Output the (X, Y) coordinate of the center of the cell containing the given text.  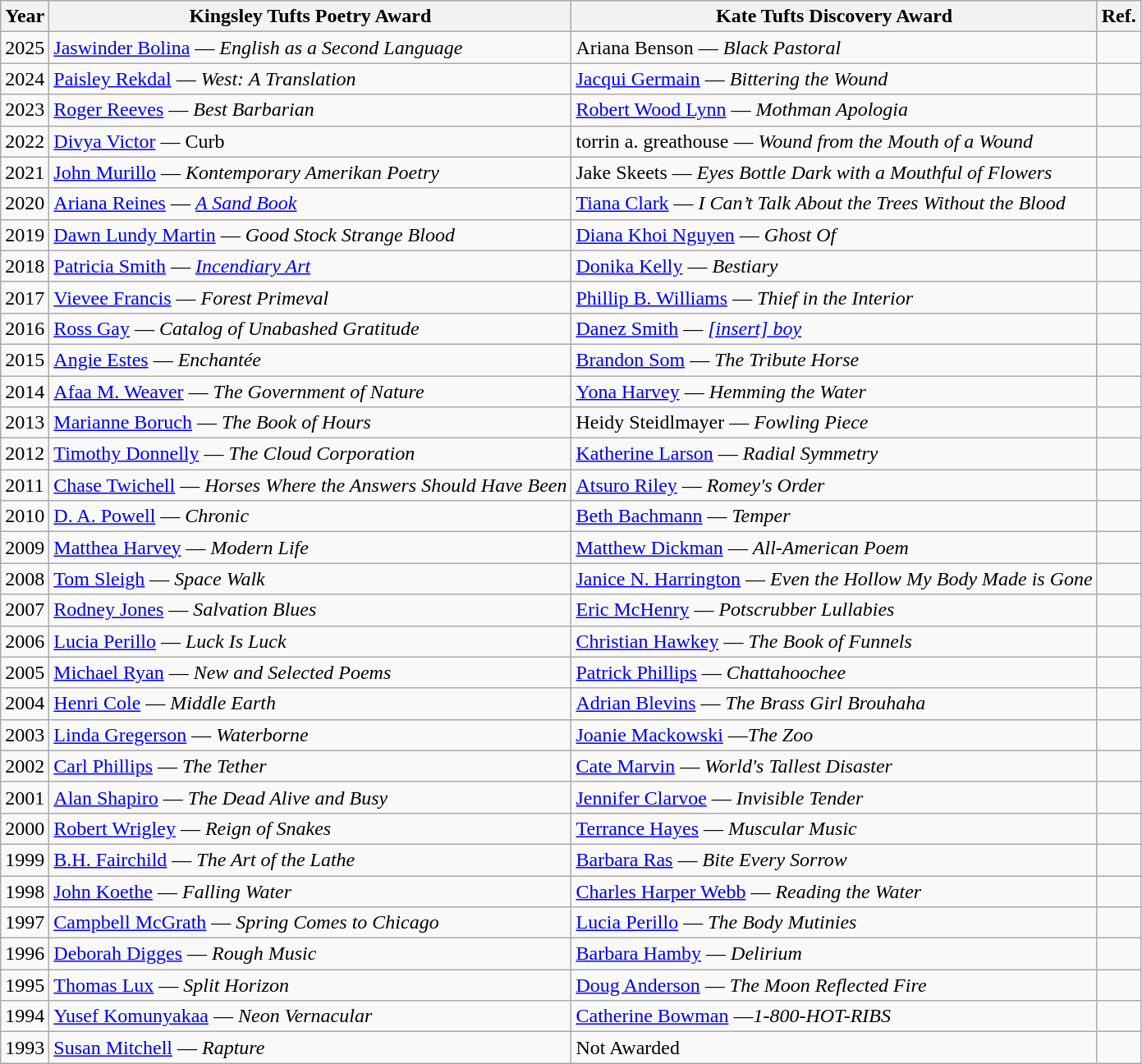
Ariana Reines — A Sand Book (310, 204)
1993 (25, 1048)
2017 (25, 297)
2018 (25, 266)
Yusef Komunyakaa — Neon Vernacular (310, 1016)
Roger Reeves — Best Barbarian (310, 110)
Charles Harper Webb — Reading the Water (834, 891)
Yona Harvey — Hemming the Water (834, 392)
Henri Cole — Middle Earth (310, 704)
2008 (25, 579)
Vievee Francis — Forest Primeval (310, 297)
Susan Mitchell — Rapture (310, 1048)
Doug Anderson — The Moon Reflected Fire (834, 985)
Atsuro Riley — Romey's Order (834, 485)
1995 (25, 985)
2006 (25, 641)
2000 (25, 828)
Linda Gregerson — Waterborne (310, 735)
Donika Kelly — Bestiary (834, 266)
Jaswinder Bolina — English as a Second Language (310, 48)
2021 (25, 172)
2014 (25, 392)
Diana Khoi Nguyen — Ghost Of (834, 235)
1994 (25, 1016)
Tom Sleigh — Space Walk (310, 579)
John Koethe — Falling Water (310, 891)
Janice N. Harrington — Even the Hollow My Body Made is Gone (834, 579)
Rodney Jones — Salvation Blues (310, 610)
Lucia Perillo — The Body Mutinies (834, 923)
1999 (25, 860)
Tiana Clark — I Can’t Talk About the Trees Without the Blood (834, 204)
1998 (25, 891)
D. A. Powell — Chronic (310, 516)
Cate Marvin — World's Tallest Disaster (834, 766)
Terrance Hayes — Muscular Music (834, 828)
2020 (25, 204)
1996 (25, 954)
Chase Twichell — Horses Where the Answers Should Have Been (310, 485)
Lucia Perillo — Luck Is Luck (310, 641)
2002 (25, 766)
Campbell McGrath — Spring Comes to Chicago (310, 923)
2001 (25, 797)
Ross Gay — Catalog of Unabashed Gratitude (310, 328)
Catherine Bowman —1-800-HOT-RIBS (834, 1016)
Ariana Benson — Black Pastoral (834, 48)
Not Awarded (834, 1048)
2005 (25, 672)
Kate Tufts Discovery Award (834, 16)
Matthea Harvey — Modern Life (310, 548)
2024 (25, 79)
2025 (25, 48)
Adrian Blevins — The Brass Girl Brouhaha (834, 704)
Year (25, 16)
Barbara Ras — Bite Every Sorrow (834, 860)
Christian Hawkey — The Book of Funnels (834, 641)
Jacqui Germain — Bittering the Wound (834, 79)
2010 (25, 516)
2009 (25, 548)
Robert Wrigley — Reign of Snakes (310, 828)
Divya Victor — Curb (310, 141)
2007 (25, 610)
Angie Estes — Enchantée (310, 360)
B.H. Fairchild — The Art of the Lathe (310, 860)
Eric McHenry — Potscrubber Lullabies (834, 610)
Matthew Dickman — All-American Poem (834, 548)
Barbara Hamby — Delirium (834, 954)
2022 (25, 141)
Thomas Lux — Split Horizon (310, 985)
Kingsley Tufts Poetry Award (310, 16)
Danez Smith — [insert] boy (834, 328)
John Murillo — Kontemporary Amerikan Poetry (310, 172)
Timothy Donnelly — The Cloud Corporation (310, 454)
Marianne Boruch — The Book of Hours (310, 423)
2013 (25, 423)
Afaa M. Weaver — The Government of Nature (310, 392)
Beth Bachmann — Temper (834, 516)
Robert Wood Lynn — Mothman Apologia (834, 110)
Heidy Steidlmayer — Fowling Piece (834, 423)
Brandon Som — The Tribute Horse (834, 360)
Phillip B. Williams — Thief in the Interior (834, 297)
2016 (25, 328)
Ref. (1118, 16)
Katherine Larson — Radial Symmetry (834, 454)
2019 (25, 235)
2015 (25, 360)
Michael Ryan — New and Selected Poems (310, 672)
Alan Shapiro — The Dead Alive and Busy (310, 797)
Jake Skeets — Eyes Bottle Dark with a Mouthful of Flowers (834, 172)
2004 (25, 704)
1997 (25, 923)
Patrick Phillips — Chattahoochee (834, 672)
Patricia Smith — Incendiary Art (310, 266)
2012 (25, 454)
Paisley Rekdal — West: A Translation (310, 79)
2003 (25, 735)
Joanie Mackowski —The Zoo (834, 735)
2011 (25, 485)
Carl Phillips — The Tether (310, 766)
2023 (25, 110)
Dawn Lundy Martin — Good Stock Strange Blood (310, 235)
Jennifer Clarvoe — Invisible Tender (834, 797)
Deborah Digges — Rough Music (310, 954)
torrin a. greathouse — Wound from the Mouth of a Wound (834, 141)
